Capture the cell that displays the provided text and extract its [X, Y] central coordinate. 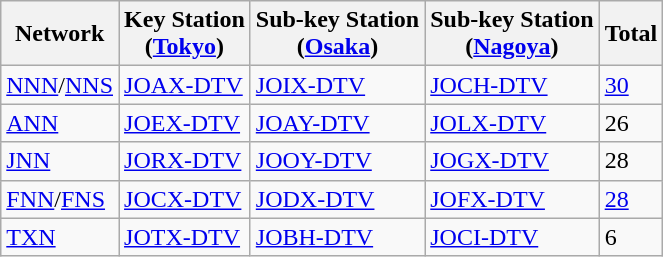
JOIX-DTV [337, 85]
JOBH-DTV [337, 237]
JODX-DTV [337, 199]
30 [631, 85]
JORX-DTV [185, 161]
JOFX-DTV [512, 199]
Network [60, 34]
Sub-key Station (Osaka) [337, 34]
JOEX-DTV [185, 123]
JOCI-DTV [512, 237]
JOCX-DTV [185, 199]
JOLX-DTV [512, 123]
JOCH-DTV [512, 85]
6 [631, 237]
JNN [60, 161]
JOTX-DTV [185, 237]
TXN [60, 237]
JOGX-DTV [512, 161]
JOAY-DTV [337, 123]
JOAX-DTV [185, 85]
ANN [60, 123]
FNN/FNS [60, 199]
JOOY-DTV [337, 161]
Key Station (Tokyo) [185, 34]
Total [631, 34]
Sub-key Station (Nagoya) [512, 34]
26 [631, 123]
NNN/NNS [60, 85]
